Return the (x, y) coordinate for the center point of the cell that contains the specified text.  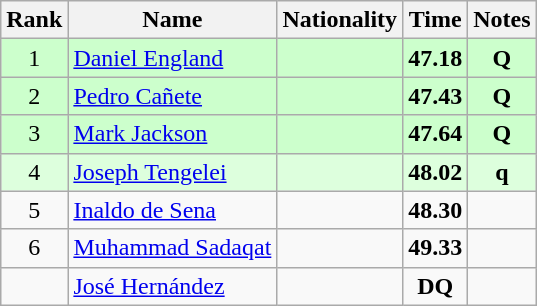
2 (34, 96)
4 (34, 172)
Inaldo de Sena (172, 210)
José Hernández (172, 286)
Mark Jackson (172, 134)
DQ (436, 286)
48.30 (436, 210)
Pedro Cañete (172, 96)
q (502, 172)
Notes (502, 20)
Nationality (340, 20)
1 (34, 58)
47.64 (436, 134)
48.02 (436, 172)
47.43 (436, 96)
Joseph Tengelei (172, 172)
49.33 (436, 248)
3 (34, 134)
47.18 (436, 58)
Time (436, 20)
Name (172, 20)
Daniel England (172, 58)
6 (34, 248)
Muhammad Sadaqat (172, 248)
Rank (34, 20)
5 (34, 210)
